Identify which cell holds the provided text, then report its [X, Y] central coordinate. 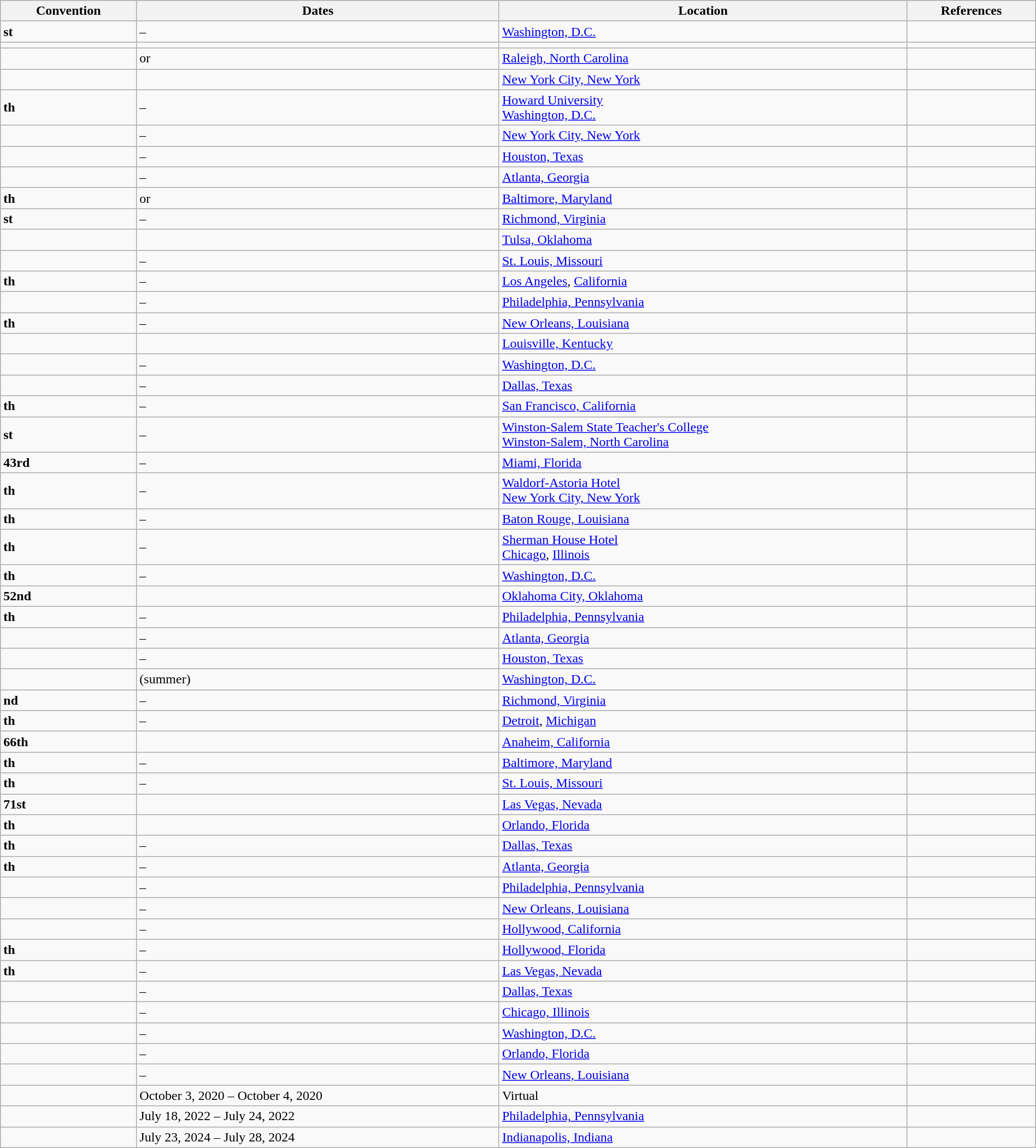
Virtual [703, 1096]
Indianapolis, Indiana [703, 1137]
Los Angeles, California [703, 282]
Waldorf-Astoria HotelNew York City, New York [703, 491]
66th [69, 742]
Miami, Florida [703, 462]
43rd [69, 462]
Dates [318, 11]
Convention [69, 11]
Location [703, 11]
Detroit, Michigan [703, 721]
(summer) [318, 680]
Chicago, Illinois [703, 1012]
Hollywood, California [703, 929]
Hollywood, Florida [703, 950]
Oklahoma City, Oklahoma [703, 596]
52nd [69, 596]
Baton Rouge, Louisiana [703, 519]
Howard UniversityWashington, D.C. [703, 107]
October 3, 2020 – October 4, 2020 [318, 1096]
Tulsa, Oklahoma [703, 239]
References [972, 11]
July 23, 2024 – July 28, 2024 [318, 1137]
nd [69, 700]
71st [69, 804]
July 18, 2022 – July 24, 2022 [318, 1116]
San Francisco, California [703, 406]
Raleigh, North Carolina [703, 58]
Louisville, Kentucky [703, 344]
Anaheim, California [703, 742]
Sherman House HotelChicago, Illinois [703, 547]
Winston-Salem State Teacher's CollegeWinston-Salem, North Carolina [703, 434]
